Provide the (X, Y) coordinate of the cell's center where the given text is located.  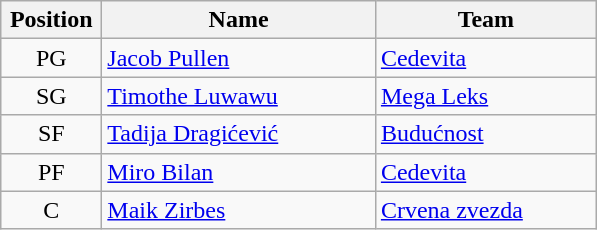
Budućnost (486, 134)
Tadija Dragićević (239, 134)
Timothe Luwawu (239, 96)
SF (52, 134)
Crvena zvezda (486, 210)
SG (52, 96)
Maik Zirbes (239, 210)
PG (52, 58)
Miro Bilan (239, 172)
Team (486, 20)
Mega Leks (486, 96)
Name (239, 20)
Jacob Pullen (239, 58)
C (52, 210)
PF (52, 172)
Position (52, 20)
